From the cell containing the given text, extract its center point as [x, y] coordinate. 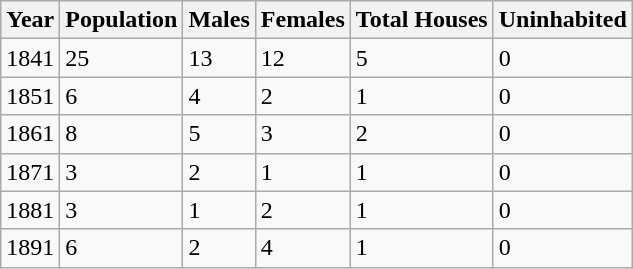
Year [30, 20]
1871 [30, 172]
Males [219, 20]
Population [122, 20]
1851 [30, 96]
25 [122, 58]
1881 [30, 210]
Total Houses [422, 20]
1891 [30, 248]
8 [122, 134]
12 [302, 58]
13 [219, 58]
Uninhabited [562, 20]
1841 [30, 58]
1861 [30, 134]
Females [302, 20]
